Return (X, Y) of the center of cell containing provided text 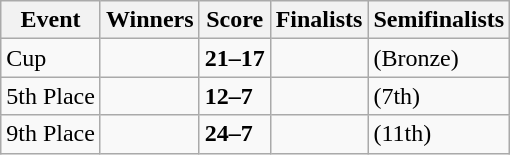
(7th) (439, 96)
Finalists (319, 20)
Semifinalists (439, 20)
21–17 (234, 58)
Event (51, 20)
12–7 (234, 96)
9th Place (51, 134)
(11th) (439, 134)
24–7 (234, 134)
Winners (150, 20)
(Bronze) (439, 58)
Cup (51, 58)
5th Place (51, 96)
Score (234, 20)
